From the cell containing the given text, extract its center point as (x, y) coordinate. 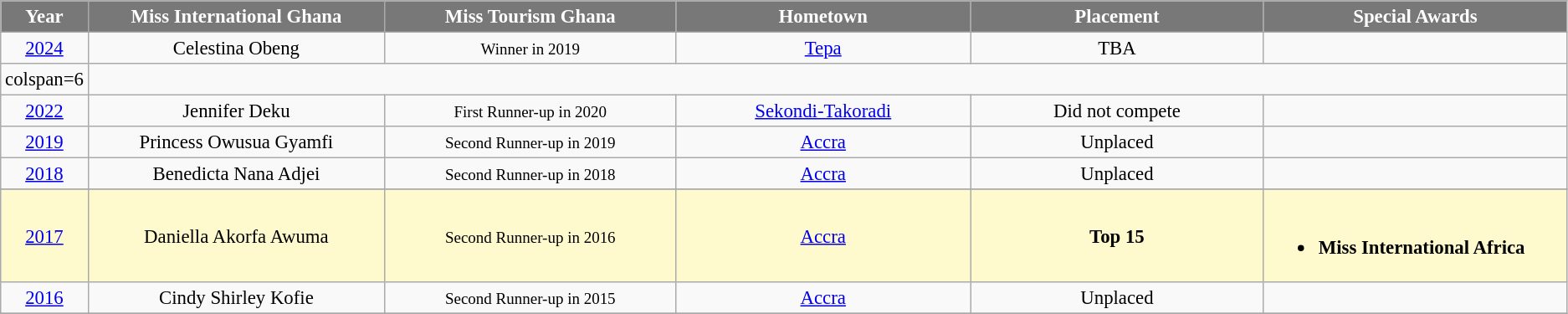
Miss International Ghana (236, 17)
2018 (44, 174)
Miss Tourism Ghana (530, 17)
Placement (1118, 17)
Benedicta Nana Adjei (236, 174)
Second Runner-up in 2015 (530, 298)
Jennifer Deku (236, 111)
Hometown (823, 17)
colspan=6 (44, 80)
2024 (44, 49)
2017 (44, 235)
First Runner-up in 2020 (530, 111)
Winner in 2019 (530, 49)
Princess Owusua Gyamfi (236, 142)
Tepa (823, 49)
Daniella Akorfa Awuma (236, 235)
Cindy Shirley Kofie (236, 298)
TBA (1118, 49)
Celestina Obeng (236, 49)
Second Runner-up in 2019 (530, 142)
Miss International Africa (1415, 235)
Top 15 (1118, 235)
Special Awards (1415, 17)
2022 (44, 111)
2016 (44, 298)
Did not compete (1118, 111)
Sekondi-Takoradi (823, 111)
Second Runner-up in 2018 (530, 174)
2019 (44, 142)
Second Runner-up in 2016 (530, 235)
Year (44, 17)
